Find where the given text appears and provide that cell's center as [x, y] coordinate. 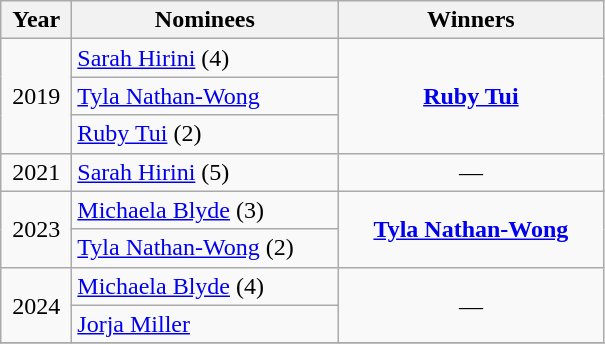
Jorja Miller [205, 324]
Nominees [205, 20]
2019 [36, 96]
Ruby Tui [471, 96]
Tyla Nathan-Wong (2) [205, 248]
Michaela Blyde (4) [205, 286]
Ruby Tui (2) [205, 134]
Winners [471, 20]
Michaela Blyde (3) [205, 210]
Sarah Hirini (4) [205, 58]
2023 [36, 229]
Year [36, 20]
Sarah Hirini (5) [205, 172]
2021 [36, 172]
2024 [36, 305]
